Locate the cell with the specified text and output its [x, y] center coordinate. 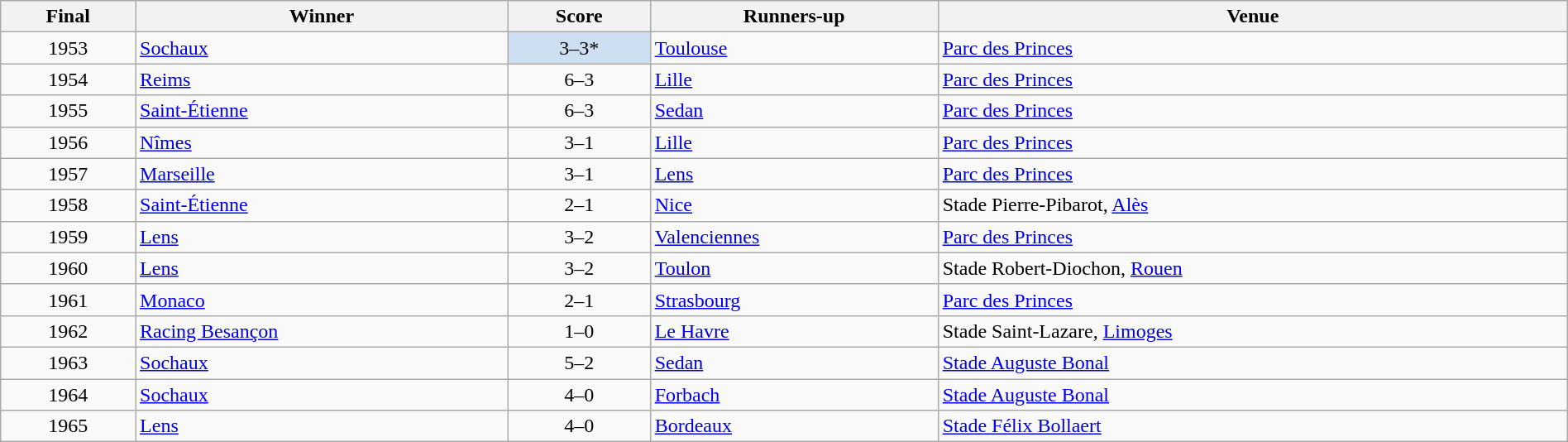
1–0 [579, 331]
Final [68, 17]
1957 [68, 174]
Nice [794, 205]
Stade Félix Bollaert [1252, 426]
Forbach [794, 395]
Toulon [794, 268]
1961 [68, 300]
Stade Robert-Diochon, Rouen [1252, 268]
1958 [68, 205]
1964 [68, 395]
Venue [1252, 17]
1960 [68, 268]
1953 [68, 48]
Winner [323, 17]
Monaco [323, 300]
Runners-up [794, 17]
Bordeaux [794, 426]
Toulouse [794, 48]
Valenciennes [794, 237]
Score [579, 17]
Racing Besançon [323, 331]
Reims [323, 79]
1962 [68, 331]
Marseille [323, 174]
Stade Saint-Lazare, Limoges [1252, 331]
Strasbourg [794, 300]
5–2 [579, 363]
Le Havre [794, 331]
Stade Pierre-Pibarot, Alès [1252, 205]
1956 [68, 142]
1959 [68, 237]
1963 [68, 363]
1954 [68, 79]
1965 [68, 426]
Nîmes [323, 142]
3–3* [579, 48]
1955 [68, 111]
